Pinpoint the cell where the given text exists, returning its [x, y] midpoint coordinate. 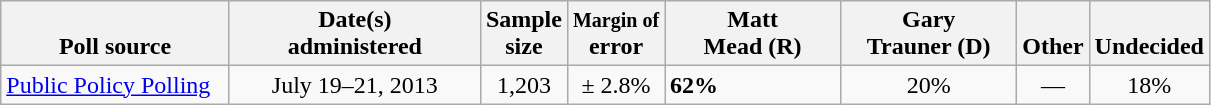
± 2.8% [616, 85]
Date(s)administered [354, 34]
20% [929, 85]
18% [1149, 85]
Samplesize [524, 34]
Margin oferror [616, 34]
Undecided [1149, 34]
Other [1053, 34]
62% [753, 85]
GaryTrauner (D) [929, 34]
July 19–21, 2013 [354, 85]
— [1053, 85]
Public Policy Polling [116, 85]
1,203 [524, 85]
Poll source [116, 34]
MattMead (R) [753, 34]
